Provide the [X, Y] coordinate of the cell's center where the given text is located.  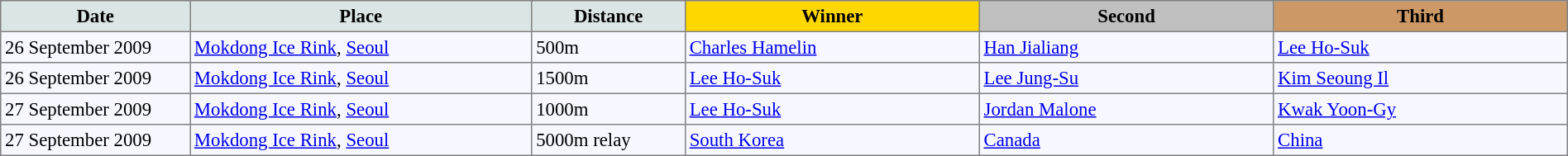
1000m [609, 109]
Canada [1126, 140]
Kim Seoung Il [1421, 78]
China [1421, 140]
Date [96, 17]
Han Jialiang [1126, 47]
Place [361, 17]
Distance [609, 17]
Jordan Malone [1126, 109]
Winner [832, 17]
Lee Jung-Su [1126, 78]
500m [609, 47]
5000m relay [609, 140]
Kwak Yoon-Gy [1421, 109]
Charles Hamelin [832, 47]
1500m [609, 78]
South Korea [832, 140]
Third [1421, 17]
Second [1126, 17]
